Pinpoint the cell where the given text exists, returning its [X, Y] midpoint coordinate. 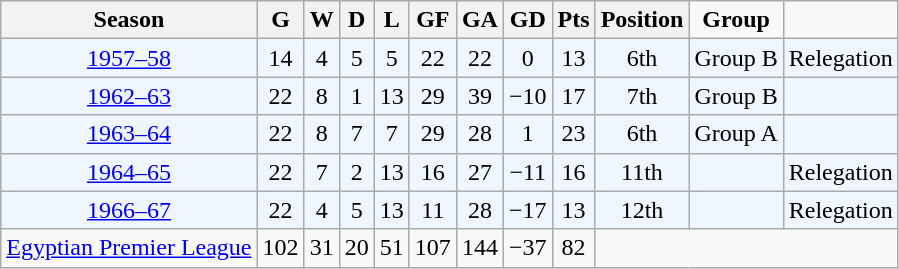
−11 [528, 172]
−37 [528, 248]
23 [574, 134]
Season [129, 20]
Group A [736, 134]
1966–67 [129, 210]
2 [356, 172]
27 [480, 172]
1963–64 [129, 134]
82 [574, 248]
G [280, 20]
31 [322, 248]
12th [642, 210]
W [322, 20]
7th [642, 96]
Pts [574, 20]
Egyptian Premier League [129, 248]
1962–63 [129, 96]
Position [642, 20]
D [356, 20]
1957–58 [129, 58]
11th [642, 172]
39 [480, 96]
20 [356, 248]
−17 [528, 210]
GF [432, 20]
51 [392, 248]
0 [528, 58]
17 [574, 96]
Group [736, 20]
GD [528, 20]
1964–65 [129, 172]
14 [280, 58]
GA [480, 20]
102 [280, 248]
L [392, 20]
144 [480, 248]
11 [432, 210]
107 [432, 248]
−10 [528, 96]
